Scan for the cell matching the given text and deliver its (x, y) coordinate at center. 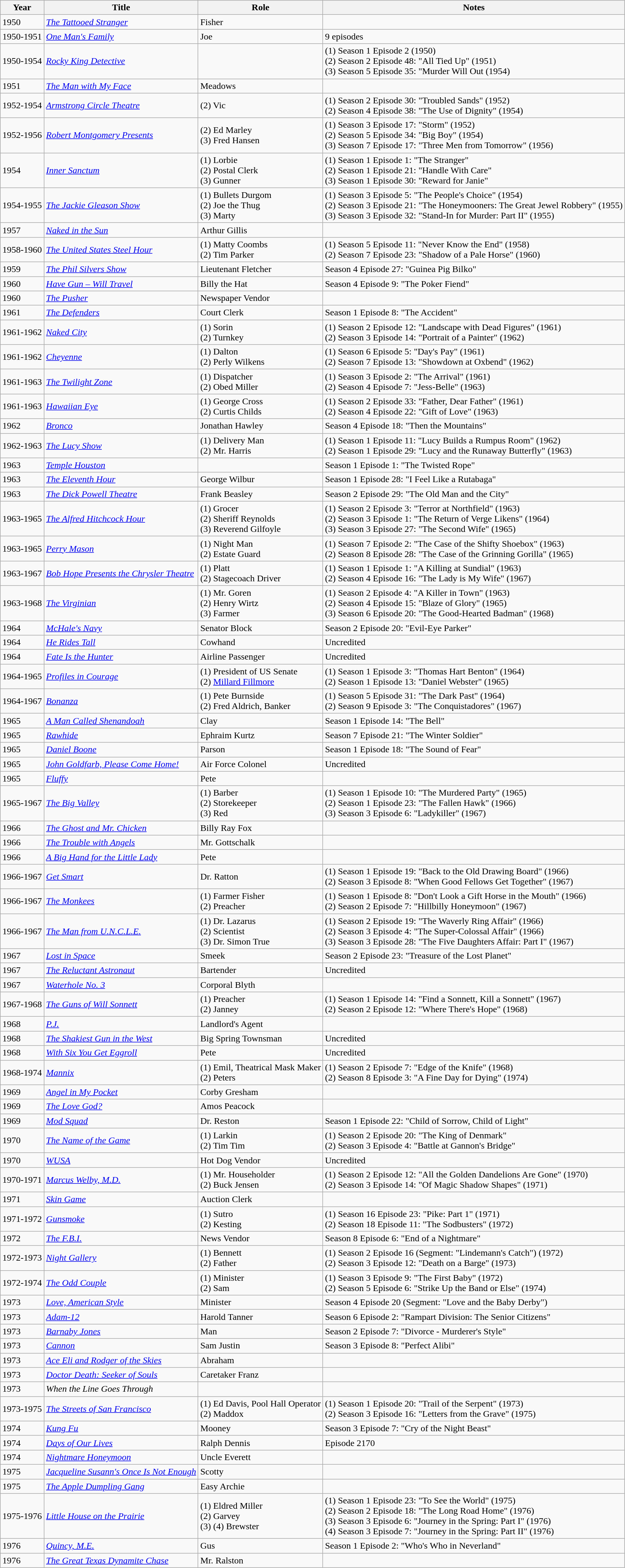
(1) Eldred Miller(2) Garvey(3) (4) Brewster (260, 1516)
(1) Bullets Durgom(2) Joe the Thug(3) Marty (260, 205)
1964-1965 (22, 676)
Corporal Blyth (260, 985)
The Pusher (121, 298)
Season 2 Episode 23: "Treasure of the Lost Planet" (474, 956)
(1) Larkin(2) Tim Tim (260, 1141)
He Rides Tall (121, 642)
Angel in My Pocket (121, 1092)
(1) Season 1 Episode 2 (1950)(2) Season 2 Episode 48: "All Tied Up" (1951)(3) Season 5 Episode 35: "Murder Will Out (1954) (474, 61)
Season 3 Episode 7: "Cry of the Night Beast" (474, 1428)
The Streets of San Francisco (121, 1409)
Uncle Everett (260, 1457)
Mooney (260, 1428)
1970-1971 (22, 1179)
Dr. Ratton (260, 876)
(1) Lorbie(2) Postal Clerk(3) Gunner (260, 170)
The Tattooed Stranger (121, 22)
Marcus Welby, M.D. (121, 1179)
Cannon (121, 1346)
Season 8 Episode 6: "End of a Nightmare" (474, 1239)
Season 3 Episode 8: "Perfect Alibi" (474, 1346)
(1) Season 5 Episode 11: "Never Know the End" (1958)(2) Season 7 Episode 23: "Shadow of a Pale Horse" (1960) (474, 249)
(1) Grocer(2) Sheriff Reynolds(3) Reverend Gilfoyle (260, 519)
(1) Barber(2) Storekeeper(3) Red (260, 803)
1968-1974 (22, 1072)
1954 (22, 170)
One Man's Family (121, 36)
WUSA (121, 1160)
Season 1 Episode 28: "I Feel Like a Rutabaga" (474, 479)
A Big Hand for the Little Lady (121, 857)
George Wilbur (260, 479)
Doctor Death: Seeker of Souls (121, 1375)
(1) Season 2 Episode 12: "Landscape with Dead Figures" (1961)(2) Season 3 Episode 14: "Portrait of a Painter" (1962) (474, 332)
The F.B.I. (121, 1239)
Adam-12 (121, 1317)
Hot Dog Vendor (260, 1160)
Robert Montgomery Presents (121, 135)
Amos Peacock (260, 1106)
Year (22, 8)
(1) Farmer Fisher(2) Preacher (260, 901)
1975-1976 (22, 1516)
1959 (22, 269)
The Man from U.N.C.L.E. (121, 931)
(1) Dr. Lazarus(2) Scientist(3) Dr. Simon True (260, 931)
News Vendor (260, 1239)
Title (121, 8)
(1) Season 1 Episode 3: "Thomas Hart Benton" (1964)(2) Season 1 Episode 13: "Daniel Webster" (1965) (474, 676)
9 episodes (474, 36)
Bartender (260, 970)
Season 1 Episode 14: "The Bell" (474, 721)
A Man Called Shenandoah (121, 721)
Season 1 Episode 8: "The Accident" (474, 313)
Mr. Gottschalk (260, 842)
The Apple Dumpling Gang (121, 1486)
Have Gun – Will Travel (121, 284)
Season 1 Episode 18: "The Sound of Fear" (474, 750)
1967-1968 (22, 1005)
The Guns of Will Sonnett (121, 1005)
Naked City (121, 332)
Bonanza (121, 701)
Bob Hope Presents the Chrysler Theatre (121, 573)
Mr. Ralston (260, 1560)
Cowhand (260, 642)
(1) Season 1 Episode 11: "Lucy Builds a Rumpus Room" (1962)(2) Season 1 Episode 29: "Lucy and the Runaway Butterfly" (1963) (474, 445)
Episode 2170 (474, 1443)
1951 (22, 86)
Profiles in Courage (121, 676)
Perry Mason (121, 549)
1972-1974 (22, 1283)
(1) Season 2 Episode 16 (Segment: "Lindemann's Catch") (1972)(2) Season 3 Episode 12: "Death on a Barge" (1973) (474, 1258)
The Name of the Game (121, 1141)
Season 4 Episode 27: "Guinea Pig Bilko" (474, 269)
(1) Platt(2) Stagecoach Driver (260, 573)
Abraham (260, 1360)
1962 (22, 426)
Season 6 Episode 2: "Rampart Division: The Senior Citizens" (474, 1317)
Lieutenant Fletcher (260, 269)
(1) Season 1 Episode 8: "Don't Look a Gift Horse in the Mouth" (1966)(2) Season 2 Episode 7: "Hillbilly Honeymoon" (1967) (474, 901)
(1) Season 1 Episode 1: "The Stranger"(2) Season 1 Episode 21: "Handle With Care"(3) Season 1 Episode 30: "Reward for Janie" (474, 170)
Season 4 Episode 18: "Then the Mountains" (474, 426)
1964-1967 (22, 701)
Harold Tanner (260, 1317)
1973-1975 (22, 1409)
Hawaiian Eye (121, 407)
Frank Beasley (260, 494)
1952-1956 (22, 135)
(1) Sutro(2) Kesting (260, 1219)
(1) Minister(2) Sam (260, 1283)
McHale's Navy (121, 628)
Jonathan Hawley (260, 426)
1954-1955 (22, 205)
(1) Preacher(2) Janney (260, 1005)
John Goldfarb, Please Come Home! (121, 764)
Season 1 Episode 22: "Child of Sorrow, Child of Light" (474, 1121)
P.J. (121, 1024)
(1) Dispatcher(2) Obed Miller (260, 381)
Season 2 Episode 29: "The Old Man and the City" (474, 494)
(1) Season 6 Episode 5: "Day's Pay" (1961)(2) Season 7 Episode 13: "Showdown at Oxbend" (1962) (474, 357)
Airline Passenger (260, 657)
Fate Is the Hunter (121, 657)
(1) Delivery Man(2) Mr. Harris (260, 445)
Senator Block (260, 628)
Rocky King Detective (121, 61)
Season 2 Episode 7: "Divorce - Murderer's Style" (474, 1331)
(1) Season 1 Episode 19: "Back to the Old Drawing Board" (1966)(2) Season 3 Episode 8: "When Good Fellows Get Together" (1967) (474, 876)
Ephraim Kurtz (260, 735)
Season 2 Episode 20: "Evil-Eye Parker" (474, 628)
(1) Ed Davis, Pool Hall Operator(2) Maddox (260, 1409)
Barnaby Jones (121, 1331)
1971 (22, 1199)
Little House on the Prairie (121, 1516)
(1) Season 2 Episode 33: "Father, Dear Father" (1961)(2) Season 4 Episode 22: "Gift of Love" (1963) (474, 407)
1950-1954 (22, 61)
The Great Texas Dynamite Chase (121, 1560)
Love, American Style (121, 1302)
1972-1973 (22, 1258)
Role (260, 8)
Court Clerk (260, 313)
The Love God? (121, 1106)
Meadows (260, 86)
The Virginian (121, 603)
Big Spring Townsman (260, 1038)
Billy Ray Fox (260, 828)
Arthur Gillis (260, 230)
Gunsmoke (121, 1219)
(2) Ed Marley(3) Fred Hansen (260, 135)
Season 7 Episode 21: "The Winter Soldier" (474, 735)
Ace Eli and Rodger of the Skies (121, 1360)
Landlord's Agent (260, 1024)
1958-1960 (22, 249)
Smeek (260, 956)
Season 4 Episode 9: "The Poker Fiend" (474, 284)
Parson (260, 750)
(1) Season 2 Episode 20: "The King of Denmark"(2) Season 3 Episode 4: "Battle at Gannon's Bridge" (474, 1141)
Notes (474, 8)
(1) Emil, Theatrical Mask Maker(2) Peters (260, 1072)
The Ghost and Mr. Chicken (121, 828)
(1) Season 1 Episode 10: "The Murdered Party" (1965)(2) Season 1 Episode 23: "The Fallen Hawk" (1966)(3) Season 3 Episode 6: "Ladykiller" (1967) (474, 803)
Temple Houston (121, 465)
(1) Pete Burnside(2) Fred Aldrich, Banker (260, 701)
(1) Mr. Goren(2) Henry Wirtz(3) Farmer (260, 603)
Lost in Space (121, 956)
(1) Season 3 Episode 2: "The Arrival" (1961)(2) Season 4 Episode 7: "Jess-Belle" (1963) (474, 381)
(1) Season 2 Episode 7: "Edge of the Knife" (1968)(2) Season 8 Episode 3: "A Fine Day for Dying" (1974) (474, 1072)
Daniel Boone (121, 750)
Waterhole No. 3 (121, 985)
The Shakiest Gun in the West (121, 1038)
Kung Fu (121, 1428)
Auction Clerk (260, 1199)
1962-1963 (22, 445)
Easy Archie (260, 1486)
Mod Squad (121, 1121)
1961 (22, 313)
(1) Season 2 Episode 12: "All the Golden Dandelions Are Gone" (1970)(2) Season 3 Episode 14: "Of Magic Shadow Shapes" (1971) (474, 1179)
(1) Night Man(2) Estate Guard (260, 549)
Minister (260, 1302)
(2) Vic (260, 106)
Mannix (121, 1072)
(1) Season 5 Episode 31: "The Dark Past" (1964)(2) Season 9 Episode 3: "The Conquistadores" (1967) (474, 701)
Skin Game (121, 1199)
Armstrong Circle Theatre (121, 106)
Gus (260, 1546)
1963-1967 (22, 573)
The Twilight Zone (121, 381)
Nightmare Honeymoon (121, 1457)
1963-1968 (22, 603)
Season 1 Episode 2: "Who's Who in Neverland" (474, 1546)
(1) George Cross(2) Curtis Childs (260, 407)
Billy the Hat (260, 284)
The Man with My Face (121, 86)
Bronco (121, 426)
With Six You Get Eggroll (121, 1053)
The Reluctant Astronaut (121, 970)
The Alfred Hitchcock Hour (121, 519)
The Lucy Show (121, 445)
Fisher (260, 22)
(1) Season 7 Episode 2: "The Case of the Shifty Shoebox" (1963)(2) Season 8 Episode 28: "The Case of the Grinning Gorilla" (1965) (474, 549)
(1) Mr. Householder(2) Buck Jensen (260, 1179)
The Trouble with Angels (121, 842)
Night Gallery (121, 1258)
Dr. Reston (260, 1121)
The Defenders (121, 313)
Ralph Dennis (260, 1443)
The Eleventh Hour (121, 479)
Naked in the Sun (121, 230)
(1) Sorin(2) Turnkey (260, 332)
Clay (260, 721)
Scotty (260, 1471)
The Phil Silvers Show (121, 269)
1950 (22, 22)
(1) Season 1 Episode 14: "Find a Sonnett, Kill a Sonnett" (1967)(2) Season 2 Episode 12: "Where There's Hope" (1968) (474, 1005)
Newspaper Vendor (260, 298)
(1) Bennett(2) Father (260, 1258)
The Big Valley (121, 803)
(1) Season 2 Episode 30: "Troubled Sands" (1952)(2) Season 4 Episode 38: "The Use of Dignity" (1954) (474, 106)
Quincy, M.E. (121, 1546)
Caretaker Franz (260, 1375)
The United States Steel Hour (121, 249)
The Odd Couple (121, 1283)
Days of Our Lives (121, 1443)
(1) Season 1 Episode 20: "Trail of the Serpent" (1973)(2) Season 3 Episode 16: "Letters from the Grave" (1975) (474, 1409)
The Monkees (121, 901)
1950-1951 (22, 36)
When the Line Goes Through (121, 1389)
Get Smart (121, 876)
Corby Gresham (260, 1092)
Sam Justin (260, 1346)
(1) Season 1 Episode 1: "A Killing at Sundial" (1963)(2) Season 4 Episode 16: "The Lady is My Wife" (1967) (474, 573)
The Jackie Gleason Show (121, 205)
Air Force Colonel (260, 764)
Jacqueline Susann's Once Is Not Enough (121, 1471)
(1) Season 3 Episode 9: "The First Baby" (1972)(2) Season 5 Episode 6: "Strike Up the Band or Else" (1974) (474, 1283)
(1) Matty Coombs(2) Tim Parker (260, 249)
1965-1967 (22, 803)
1971-1972 (22, 1219)
Joe (260, 36)
(1) Season 16 Episode 23: "Pike: Part 1" (1971)(2) Season 18 Episode 11: "The Sodbusters" (1972) (474, 1219)
Season 1 Episode 1: "The Twisted Rope" (474, 465)
1972 (22, 1239)
Man (260, 1331)
The Dick Powell Theatre (121, 494)
Season 4 Episode 20 (Segment: "Love and the Baby Derby") (474, 1302)
(1) Season 3 Episode 17: "Storm" (1952)(2) Season 5 Episode 34: "Big Boy" (1954)(3) Season 7 Episode 17: "Three Men from Tomorrow" (1956) (474, 135)
Cheyenne (121, 357)
1957 (22, 230)
Rawhide (121, 735)
(1) Dalton(2) Perly Wilkens (260, 357)
Inner Sanctum (121, 170)
Fluffy (121, 778)
1952-1954 (22, 106)
(1) President of US Senate(2) Millard Fillmore (260, 676)
